Locate the cell with the specified text and output its [X, Y] center coordinate. 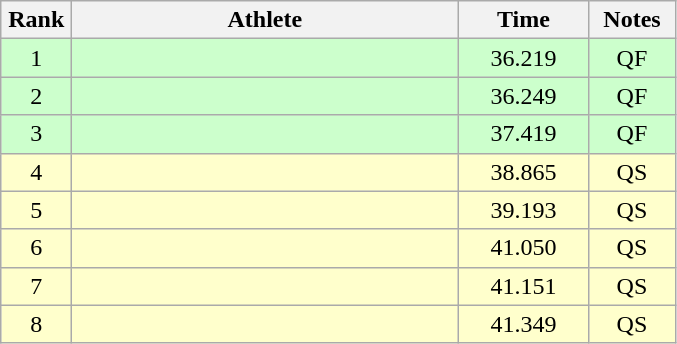
2 [36, 96]
36.219 [524, 58]
7 [36, 286]
39.193 [524, 210]
41.151 [524, 286]
6 [36, 248]
1 [36, 58]
Notes [632, 20]
41.050 [524, 248]
8 [36, 324]
37.419 [524, 134]
Rank [36, 20]
41.349 [524, 324]
36.249 [524, 96]
5 [36, 210]
Time [524, 20]
4 [36, 172]
Athlete [265, 20]
3 [36, 134]
38.865 [524, 172]
